Return the [X, Y] coordinate for the center point of the cell that contains the specified text.  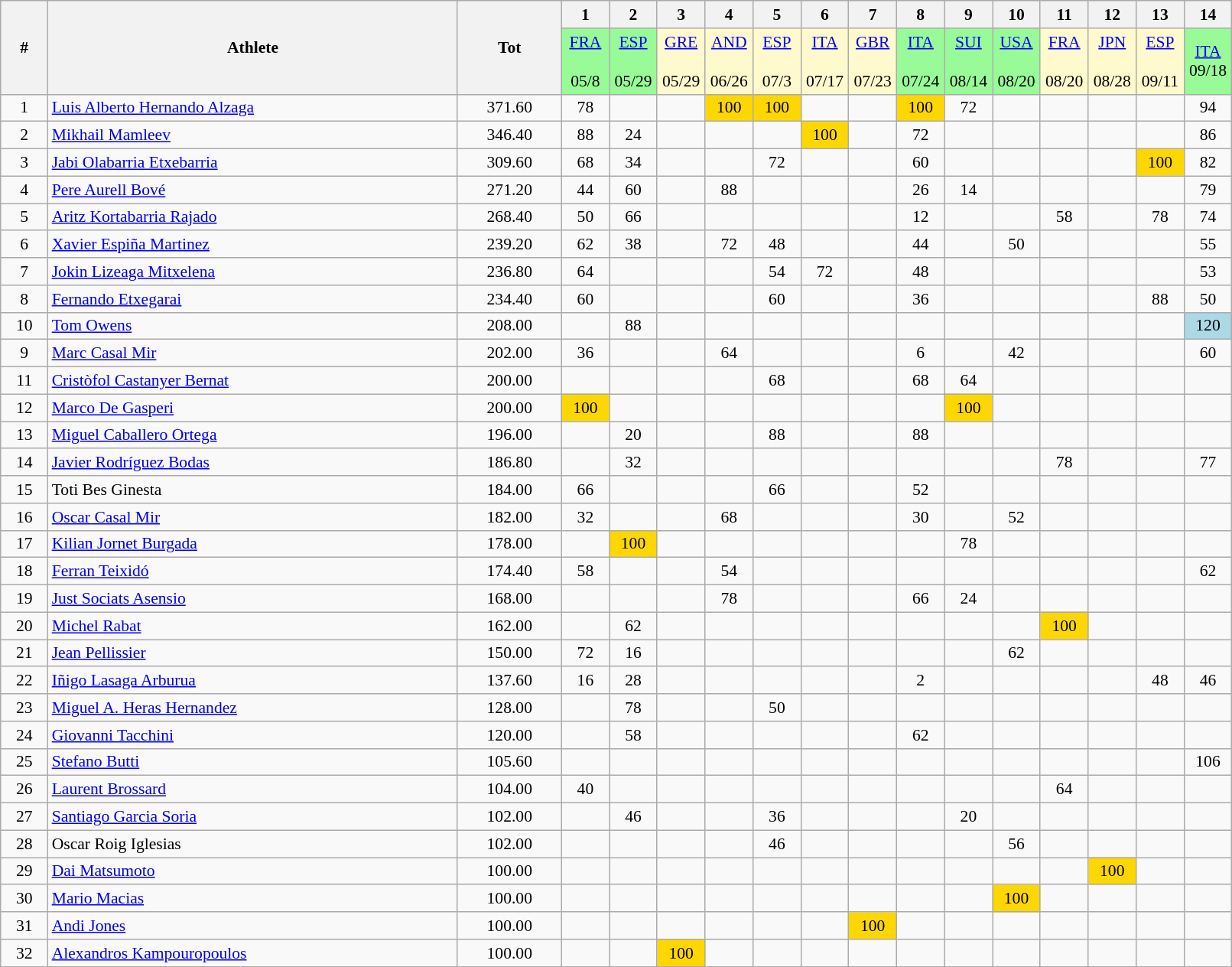
22 [24, 681]
Fernando Etxegarai [253, 299]
Athlete [253, 47]
Michel Rabat [253, 626]
186.80 [509, 463]
239.20 [509, 245]
Alexandros Kampouropoulos [253, 953]
Dai Matsumoto [253, 871]
27 [24, 817]
Jokin Lizeaga Mitxelena [253, 272]
17 [24, 544]
USA08/20 [1017, 61]
Pere Aurell Bové [253, 190]
77 [1208, 463]
Luis Alberto Hernando Alzaga [253, 108]
371.60 [509, 108]
ITA07/17 [824, 61]
346.40 [509, 135]
Aritz Kortabarria Rajado [253, 217]
120 [1208, 326]
Tom Owens [253, 326]
21 [24, 653]
Just Sociats Asensio [253, 599]
202.00 [509, 353]
128.00 [509, 708]
# [24, 47]
Andi Jones [253, 926]
Ferran Teixidó [253, 571]
Iñigo Lasaga Arburua [253, 681]
GBR07/23 [873, 61]
105.60 [509, 762]
55 [1208, 245]
15 [24, 490]
208.00 [509, 326]
34 [633, 163]
JPN08/28 [1112, 61]
309.60 [509, 163]
GRE05/29 [681, 61]
23 [24, 708]
Xavier Espiña Martinez [253, 245]
Oscar Casal Mir [253, 517]
184.00 [509, 490]
18 [24, 571]
79 [1208, 190]
40 [586, 790]
137.60 [509, 681]
Marco De Gasperi [253, 408]
SUI08/14 [968, 61]
120.00 [509, 735]
Jean Pellissier [253, 653]
AND06/26 [730, 61]
53 [1208, 272]
Mario Macias [253, 899]
42 [1017, 353]
174.40 [509, 571]
236.80 [509, 272]
Tot [509, 47]
178.00 [509, 544]
Cristòfol Castanyer Bernat [253, 381]
ITA07/24 [921, 61]
29 [24, 871]
25 [24, 762]
86 [1208, 135]
ESP 05/29 [633, 61]
Santiago Garcia Soria [253, 817]
Miguel Caballero Ortega [253, 435]
38 [633, 245]
Kilian Jornet Burgada [253, 544]
ESP07/3 [777, 61]
31 [24, 926]
Oscar Roig Iglesias [253, 844]
106 [1208, 762]
Jabi Olabarria Etxebarria [253, 163]
ESP 09/11 [1161, 61]
19 [24, 599]
ITA 09/18 [1208, 61]
56 [1017, 844]
182.00 [509, 517]
82 [1208, 163]
Mikhail Mamleev [253, 135]
94 [1208, 108]
168.00 [509, 599]
268.40 [509, 217]
Marc Casal Mir [253, 353]
Stefano Butti [253, 762]
74 [1208, 217]
271.20 [509, 190]
FRA08/20 [1065, 61]
150.00 [509, 653]
Laurent Brossard [253, 790]
104.00 [509, 790]
196.00 [509, 435]
FRA05/8 [586, 61]
Javier Rodríguez Bodas [253, 463]
Toti Bes Ginesta [253, 490]
162.00 [509, 626]
Miguel A. Heras Hernandez [253, 708]
Giovanni Tacchini [253, 735]
234.40 [509, 299]
